Capture the cell that displays the provided text and extract its (X, Y) central coordinate. 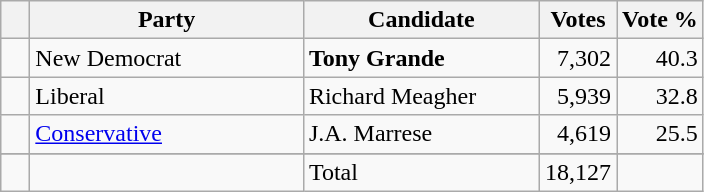
Candidate (421, 20)
Tony Grande (421, 58)
7,302 (578, 58)
Party (167, 20)
32.8 (660, 96)
New Democrat (167, 58)
40.3 (660, 58)
Richard Meagher (421, 96)
18,127 (578, 172)
5,939 (578, 96)
J.A. Marrese (421, 134)
Total (421, 172)
Votes (578, 20)
4,619 (578, 134)
25.5 (660, 134)
Conservative (167, 134)
Liberal (167, 96)
Vote % (660, 20)
